Return the (x, y) coordinate for the center point of the cell that contains the specified text.  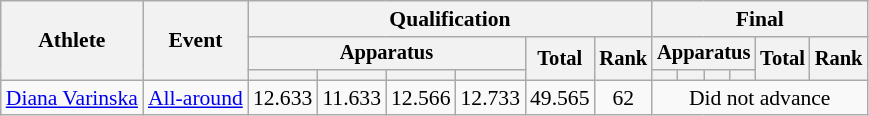
Qualification (450, 19)
12.566 (420, 98)
62 (623, 98)
Diana Varinska (72, 98)
Athlete (72, 40)
Final (760, 19)
All-around (196, 98)
11.633 (352, 98)
12.733 (490, 98)
Did not advance (760, 98)
Event (196, 40)
49.565 (560, 98)
12.633 (282, 98)
